Output the (X, Y) coordinate of the center of the cell containing the given text.  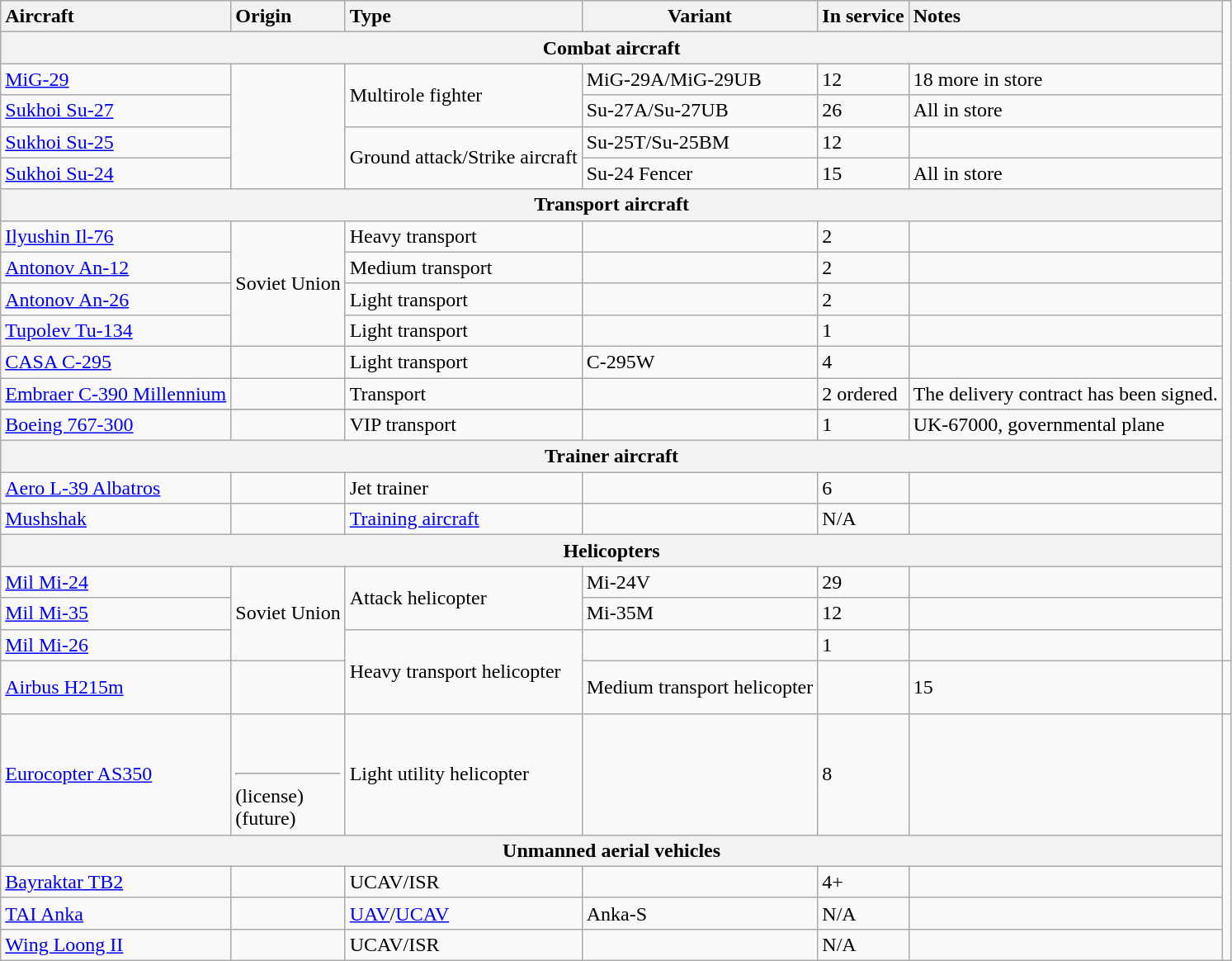
Combat aircraft (612, 48)
Su-24 Fencer (700, 173)
Trainer aircraft (612, 457)
2 ordered (863, 394)
The delivery contract has been signed. (1065, 394)
Origin (288, 17)
Mushshak (116, 519)
CASA C-295 (116, 362)
Bayraktar TB2 (116, 882)
Medium transport (464, 267)
Mi-24V (700, 582)
Antonov An-26 (116, 299)
Transport aircraft (612, 205)
Multirole fighter (464, 95)
Ilyushin Il-76 (116, 236)
TAI Anka (116, 913)
Helicopters (612, 551)
Aircraft (116, 17)
Mil Mi-35 (116, 613)
Sukhoi Su-27 (116, 111)
Light utility helicopter (464, 774)
Heavy transport (464, 236)
Tupolev Tu-134 (116, 330)
26 (863, 111)
Anka-S (700, 913)
MiG-29 (116, 79)
MiG-29A/MiG-29UB (700, 79)
Unmanned aerial vehicles (612, 850)
Sukhoi Su-25 (116, 142)
8 (863, 774)
UAV/UCAV (464, 913)
18 more in store (1065, 79)
Transport (464, 394)
(license) (future) (288, 774)
VIP transport (464, 425)
Wing Loong II (116, 944)
Heavy transport helicopter (464, 672)
Embraer C-390 Millennium (116, 394)
Boeing 767-300 (116, 425)
Notes (1065, 17)
Variant (700, 17)
In service (863, 17)
Su-27A/Su-27UB (700, 111)
Su-25T/Su-25BM (700, 142)
Antonov An-12 (116, 267)
6 (863, 488)
Training aircraft (464, 519)
Mi-35M (700, 613)
Medium transport helicopter (700, 687)
Type (464, 17)
4 (863, 362)
UK-67000, governmental plane (1065, 425)
4+ (863, 882)
Eurocopter AS350 (116, 774)
Ground attack/Strike aircraft (464, 158)
Mil Mi-26 (116, 645)
Aero L-39 Albatros (116, 488)
Jet trainer (464, 488)
C-295W (700, 362)
Mil Mi-24 (116, 582)
Sukhoi Su-24 (116, 173)
Airbus H215m (116, 687)
29 (863, 582)
Attack helicopter (464, 598)
